Determine the [X, Y] coordinate at the center of the cell enclosing the given text.  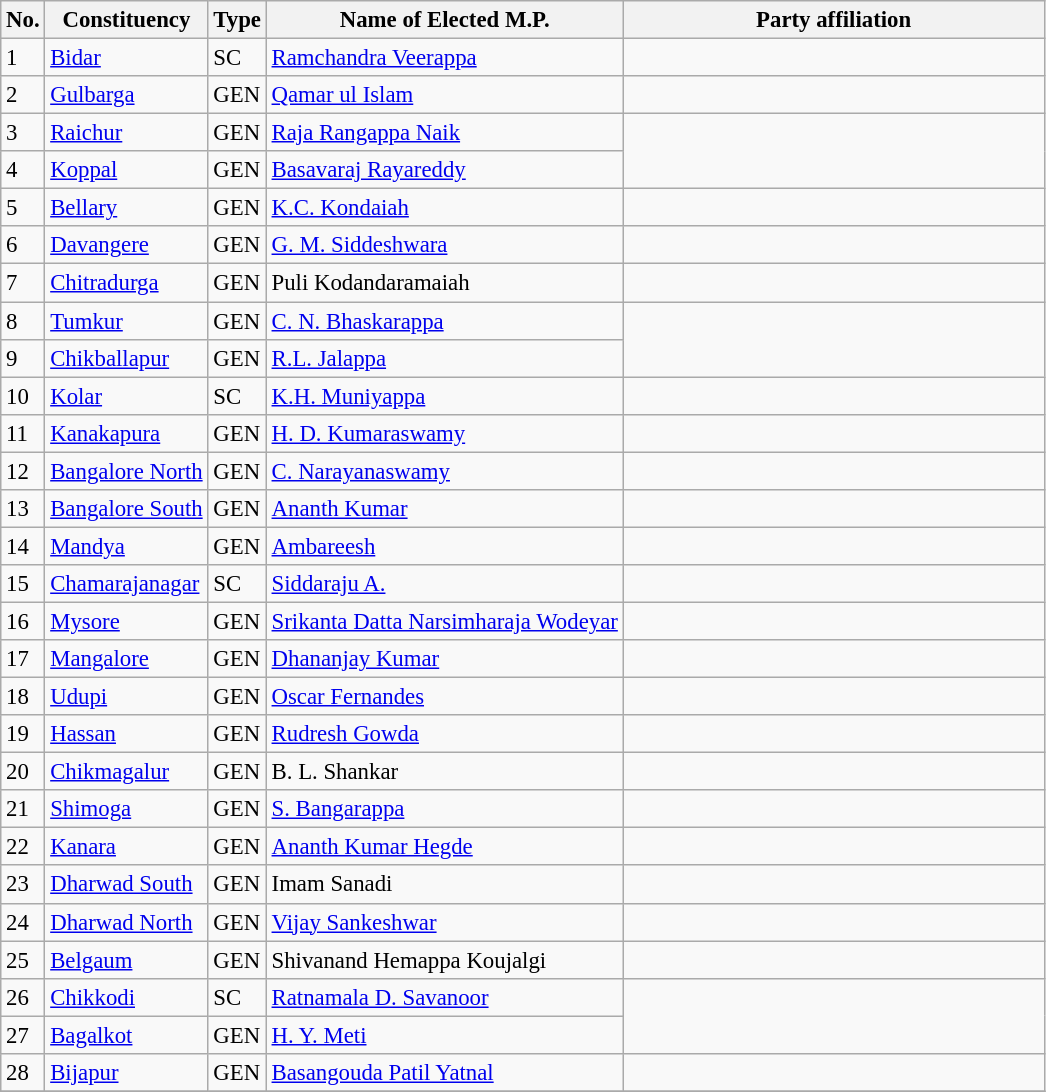
28 [23, 1073]
Kolar [126, 396]
13 [23, 509]
9 [23, 358]
Tumkur [126, 321]
6 [23, 245]
Chikmagalur [126, 772]
Qamar ul Islam [444, 95]
Bangalore North [126, 471]
26 [23, 997]
Basangouda Patil Yatnal [444, 1073]
Type [237, 20]
2 [23, 95]
27 [23, 1035]
Chikkodi [126, 997]
7 [23, 283]
4 [23, 170]
Imam Sanadi [444, 885]
25 [23, 960]
1 [23, 58]
Ananth Kumar [444, 509]
20 [23, 772]
Puli Kodandaramaiah [444, 283]
Ambareesh [444, 546]
C. N. Bhaskarappa [444, 321]
Chitradurga [126, 283]
15 [23, 584]
3 [23, 133]
Bangalore South [126, 509]
Dharwad South [126, 885]
14 [23, 546]
Bijapur [126, 1073]
Koppal [126, 170]
Kanara [126, 847]
Oscar Fernandes [444, 697]
18 [23, 697]
16 [23, 621]
8 [23, 321]
S. Bangarappa [444, 809]
Shivanand Hemappa Koujalgi [444, 960]
Davangere [126, 245]
22 [23, 847]
Party affiliation [834, 20]
Siddaraju A. [444, 584]
21 [23, 809]
Mysore [126, 621]
Bagalkot [126, 1035]
Chikballapur [126, 358]
C. Narayanaswamy [444, 471]
R.L. Jalappa [444, 358]
Rudresh Gowda [444, 734]
11 [23, 433]
Gulbarga [126, 95]
Shimoga [126, 809]
G. M. Siddeshwara [444, 245]
B. L. Shankar [444, 772]
Dhananjay Kumar [444, 659]
Constituency [126, 20]
Basavaraj Rayareddy [444, 170]
5 [23, 208]
Mangalore [126, 659]
Belgaum [126, 960]
Chamarajanagar [126, 584]
23 [23, 885]
K.H. Muniyappa [444, 396]
Vijay Sankeshwar [444, 922]
Ananth Kumar Hegde [444, 847]
Name of Elected M.P. [444, 20]
Mandya [126, 546]
Srikanta Datta Narsimharaja Wodeyar [444, 621]
Dharwad North [126, 922]
12 [23, 471]
K.C. Kondaiah [444, 208]
Ratnamala D. Savanoor [444, 997]
10 [23, 396]
H. Y. Meti [444, 1035]
17 [23, 659]
Udupi [126, 697]
19 [23, 734]
Bellary [126, 208]
Raichur [126, 133]
No. [23, 20]
Raja Rangappa Naik [444, 133]
Hassan [126, 734]
Bidar [126, 58]
H. D. Kumaraswamy [444, 433]
24 [23, 922]
Ramchandra Veerappa [444, 58]
Kanakapura [126, 433]
